For the text-containing cell, return its midpoint in (X, Y) coordinate format. 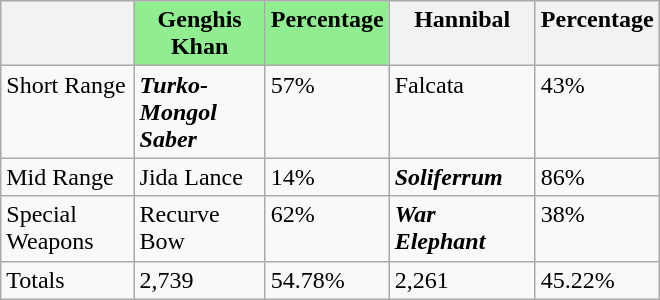
38% (597, 228)
2,739 (200, 280)
57% (327, 112)
43% (597, 112)
Totals (68, 280)
Turko-Mongol Saber (200, 112)
45.22% (597, 280)
2,261 (462, 280)
Mid Range (68, 177)
62% (327, 228)
Special Weapons (68, 228)
Genghis Khan (200, 34)
Short Range (68, 112)
86% (597, 177)
Falcata (462, 112)
War Elephant (462, 228)
54.78% (327, 280)
Jida Lance (200, 177)
Soliferrum (462, 177)
14% (327, 177)
Recurve Bow (200, 228)
Hannibal (462, 34)
